Search for the cell housing the specified text and yield its (X, Y) center coordinate. 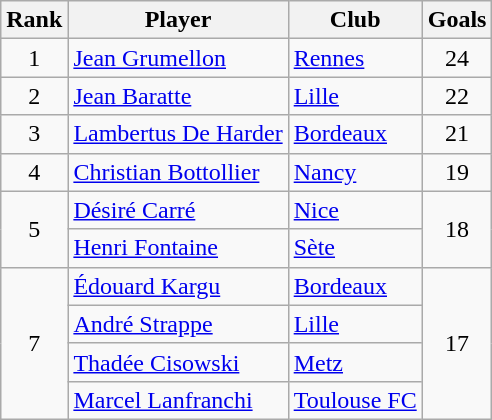
Henri Fontaine (178, 248)
24 (457, 58)
4 (34, 172)
Jean Grumellon (178, 58)
19 (457, 172)
7 (34, 343)
Club (355, 20)
Désiré Carré (178, 210)
3 (34, 134)
17 (457, 343)
Marcel Lanfranchi (178, 400)
Rank (34, 20)
Lambertus De Harder (178, 134)
21 (457, 134)
Metz (355, 362)
Nice (355, 210)
5 (34, 229)
Jean Baratte (178, 96)
Thadée Cisowski (178, 362)
22 (457, 96)
Édouard Kargu (178, 286)
2 (34, 96)
Goals (457, 20)
1 (34, 58)
Rennes (355, 58)
Toulouse FC (355, 400)
Christian Bottollier (178, 172)
André Strappe (178, 324)
Player (178, 20)
18 (457, 229)
Nancy (355, 172)
Sète (355, 248)
